Pinpoint the cell where the given text exists, returning its [x, y] midpoint coordinate. 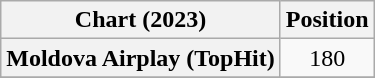
Moldova Airplay (TopHit) [141, 58]
180 [327, 58]
Chart (2023) [141, 20]
Position [327, 20]
